Extract the [X, Y] coordinate from the center of the cell holding the provided text.  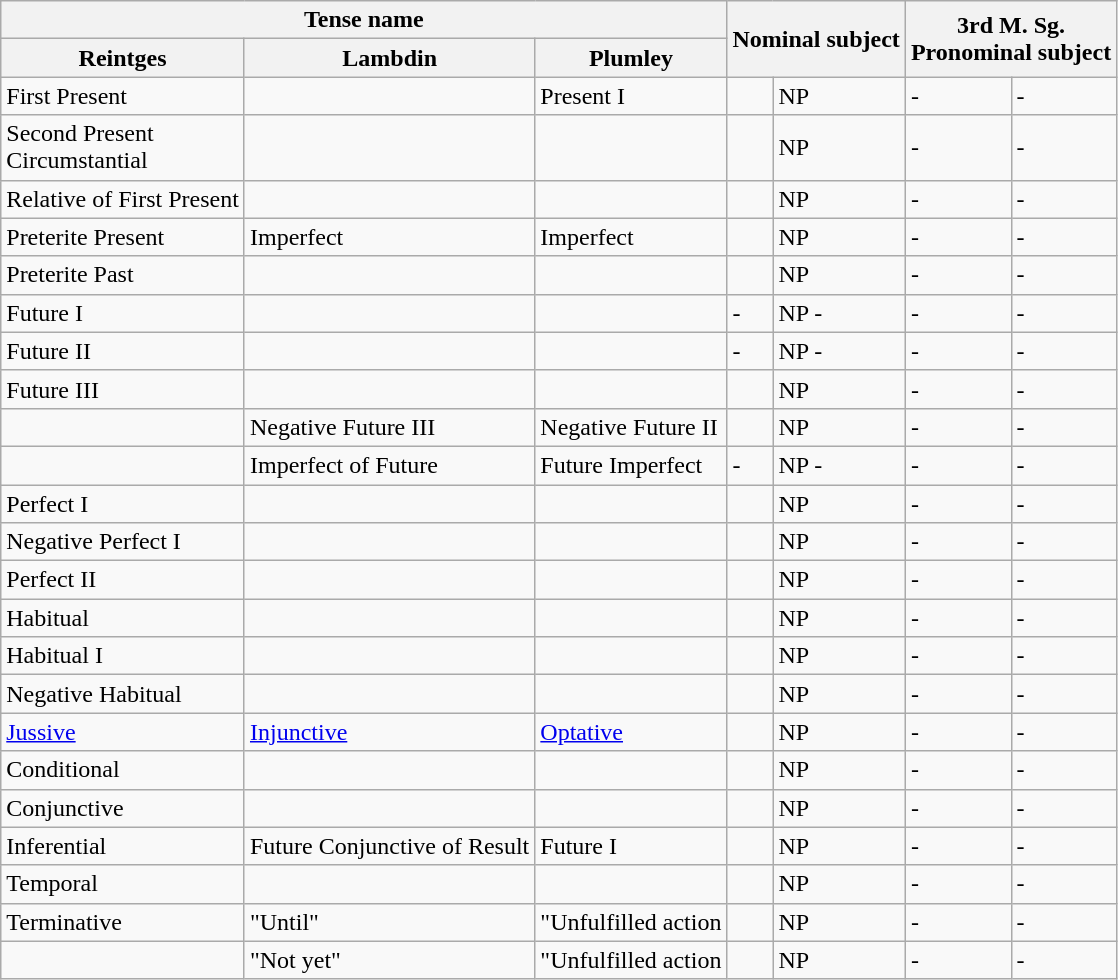
Preterite Present [123, 237]
Temporal [123, 884]
Future Conjunctive of Result [389, 846]
Conjunctive [123, 808]
Nominal subject [816, 39]
Conditional [123, 770]
"Not yet" [389, 960]
Future III [123, 389]
Present I [631, 96]
Optative [631, 732]
3rd M. Sg.Pronominal subject [1010, 39]
Second PresentCircumstantial [123, 148]
Negative Future II [631, 427]
Terminative [123, 922]
Perfect I [123, 503]
Negative Future III [389, 427]
Jussive [123, 732]
Habitual [123, 618]
Imperfect of Future [389, 465]
Habitual I [123, 656]
Negative Perfect I [123, 542]
"Until" [389, 922]
Future Imperfect [631, 465]
Inferential [123, 846]
Preterite Past [123, 275]
Relative of First Present [123, 199]
Plumley [631, 58]
First Present [123, 96]
Injunctive [389, 732]
Reintges [123, 58]
Future II [123, 351]
Perfect II [123, 580]
Lambdin [389, 58]
Tense name [364, 20]
Negative Habitual [123, 694]
